For the text-containing cell, return its midpoint in [X, Y] coordinate format. 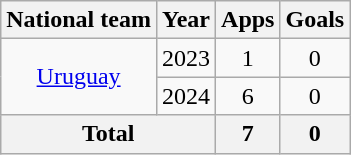
7 [248, 134]
6 [248, 96]
National team [79, 20]
Total [108, 134]
Year [186, 20]
Goals [315, 20]
Apps [248, 20]
2023 [186, 58]
2024 [186, 96]
1 [248, 58]
Uruguay [79, 77]
